Search for the cell housing the specified text and yield its [x, y] center coordinate. 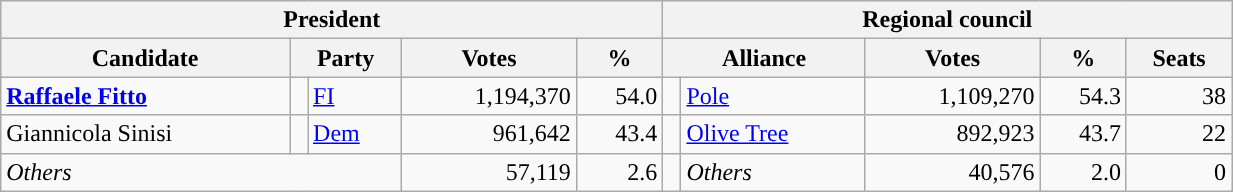
38 [1178, 96]
Party [346, 58]
892,923 [952, 134]
43.7 [1084, 134]
0 [1178, 172]
FI [355, 96]
Candidate [146, 58]
2.6 [620, 172]
Seats [1178, 58]
Raffaele Fitto [146, 96]
Pole [773, 96]
1,109,270 [952, 96]
961,642 [490, 134]
57,119 [490, 172]
43.4 [620, 134]
Olive Tree [773, 134]
Dem [355, 134]
2.0 [1084, 172]
54.0 [620, 96]
1,194,370 [490, 96]
Alliance [764, 58]
40,576 [952, 172]
Giannicola Sinisi [146, 134]
54.3 [1084, 96]
President [332, 20]
22 [1178, 134]
Regional council [948, 20]
